Determine the [X, Y] coordinate at the center of the cell enclosing the given text.  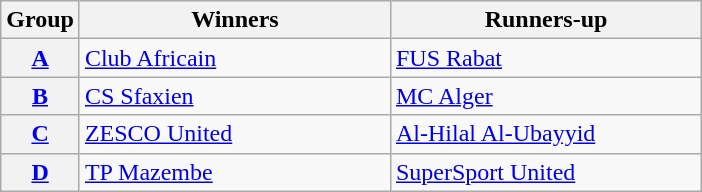
ZESCO United [234, 134]
Winners [234, 20]
CS Sfaxien [234, 96]
FUS Rabat [546, 58]
TP Mazembe [234, 172]
C [40, 134]
SuperSport United [546, 172]
B [40, 96]
Runners-up [546, 20]
Al-Hilal Al-Ubayyid [546, 134]
D [40, 172]
A [40, 58]
Club Africain [234, 58]
Group [40, 20]
MC Alger [546, 96]
